Determine the (X, Y) coordinate at the center of the cell enclosing the given text.  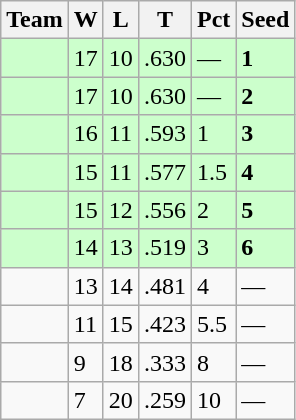
Seed (266, 20)
9 (86, 362)
8 (213, 362)
20 (120, 400)
12 (120, 210)
5.5 (213, 324)
.333 (164, 362)
5 (266, 210)
.423 (164, 324)
.519 (164, 248)
6 (266, 248)
18 (120, 362)
.593 (164, 134)
.481 (164, 286)
Team (35, 20)
T (164, 20)
16 (86, 134)
W (86, 20)
1.5 (213, 172)
7 (86, 400)
.556 (164, 210)
.259 (164, 400)
Pct (213, 20)
L (120, 20)
.577 (164, 172)
